Provide the (X, Y) coordinate of the cell's center where the given text is located.  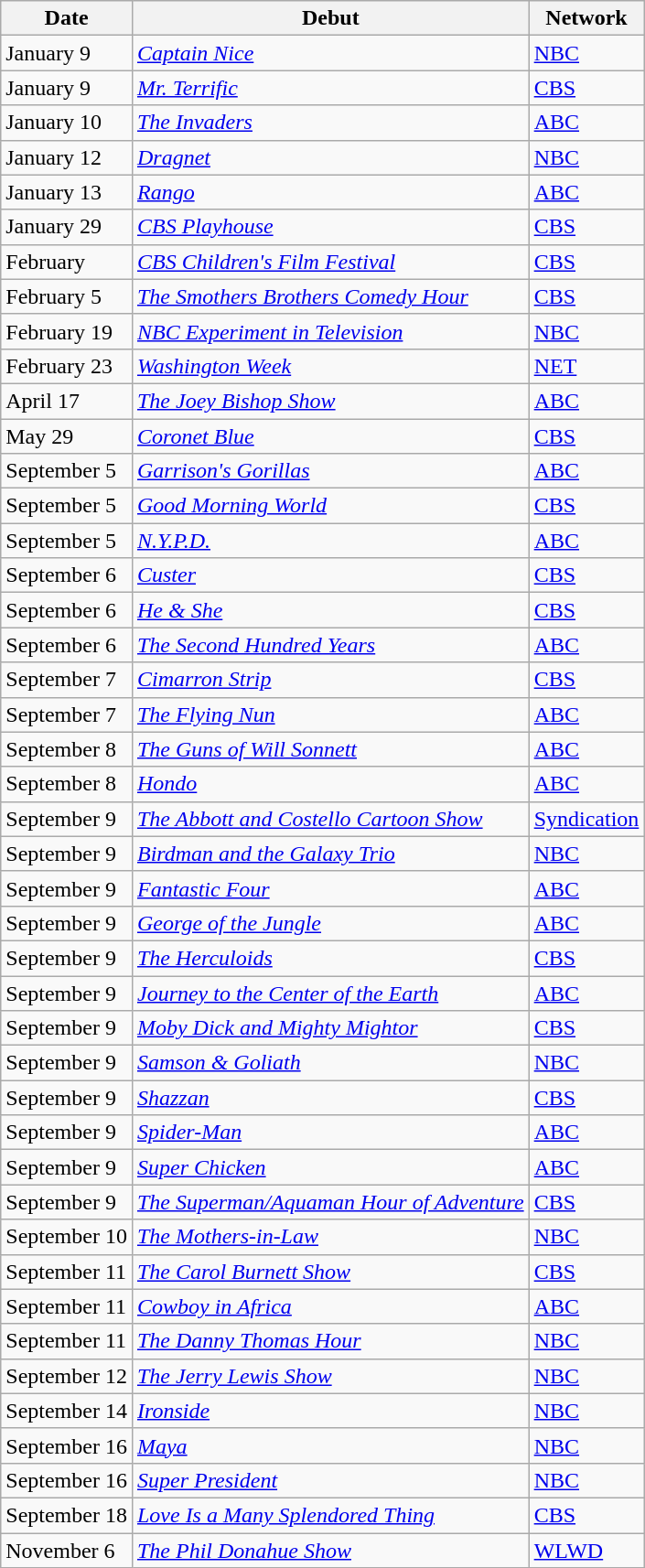
The Smothers Brothers Comedy Hour (330, 296)
NET (586, 366)
January 12 (67, 157)
He & She (330, 610)
The Mothers-in-Law (330, 1237)
Ironside (330, 1411)
The Jerry Lewis Show (330, 1376)
Fantastic Four (330, 888)
Super President (330, 1480)
Super Chicken (330, 1167)
September 18 (67, 1515)
Samson & Goliath (330, 1063)
Love Is a Many Splendored Thing (330, 1515)
September 14 (67, 1411)
Shazzan (330, 1098)
February (67, 262)
CBS Children's Film Festival (330, 262)
May 29 (67, 436)
CBS Playhouse (330, 227)
February 5 (67, 296)
The Phil Donahue Show (330, 1551)
The Second Hundred Years (330, 645)
November 6 (67, 1551)
Good Morning World (330, 506)
George of the Jungle (330, 923)
The Guns of Will Sonnett (330, 749)
NBC Experiment in Television (330, 331)
WLWD (586, 1551)
February 19 (67, 331)
The Invaders (330, 123)
Cowboy in Africa (330, 1306)
The Carol Burnett Show (330, 1272)
Washington Week (330, 366)
Garrison's Gorillas (330, 471)
The Joey Bishop Show (330, 401)
Dragnet (330, 157)
Moby Dick and Mighty Mightor (330, 1028)
The Flying Nun (330, 714)
Syndication (586, 819)
Birdman and the Galaxy Trio (330, 854)
The Herculoids (330, 958)
January 13 (67, 192)
Hondo (330, 784)
Mr. Terrific (330, 88)
Debut (330, 18)
The Abbott and Costello Cartoon Show (330, 819)
Rango (330, 192)
Custer (330, 575)
January 10 (67, 123)
Captain Nice (330, 53)
April 17 (67, 401)
Journey to the Center of the Earth (330, 993)
February 23 (67, 366)
The Danny Thomas Hour (330, 1341)
September 12 (67, 1376)
Cimarron Strip (330, 680)
Maya (330, 1445)
January 29 (67, 227)
Coronet Blue (330, 436)
The Superman/Aquaman Hour of Adventure (330, 1202)
Date (67, 18)
N.Y.P.D. (330, 541)
Spider-Man (330, 1133)
September 10 (67, 1237)
Network (586, 18)
